Locate the cell with the specified text and output its (X, Y) center coordinate. 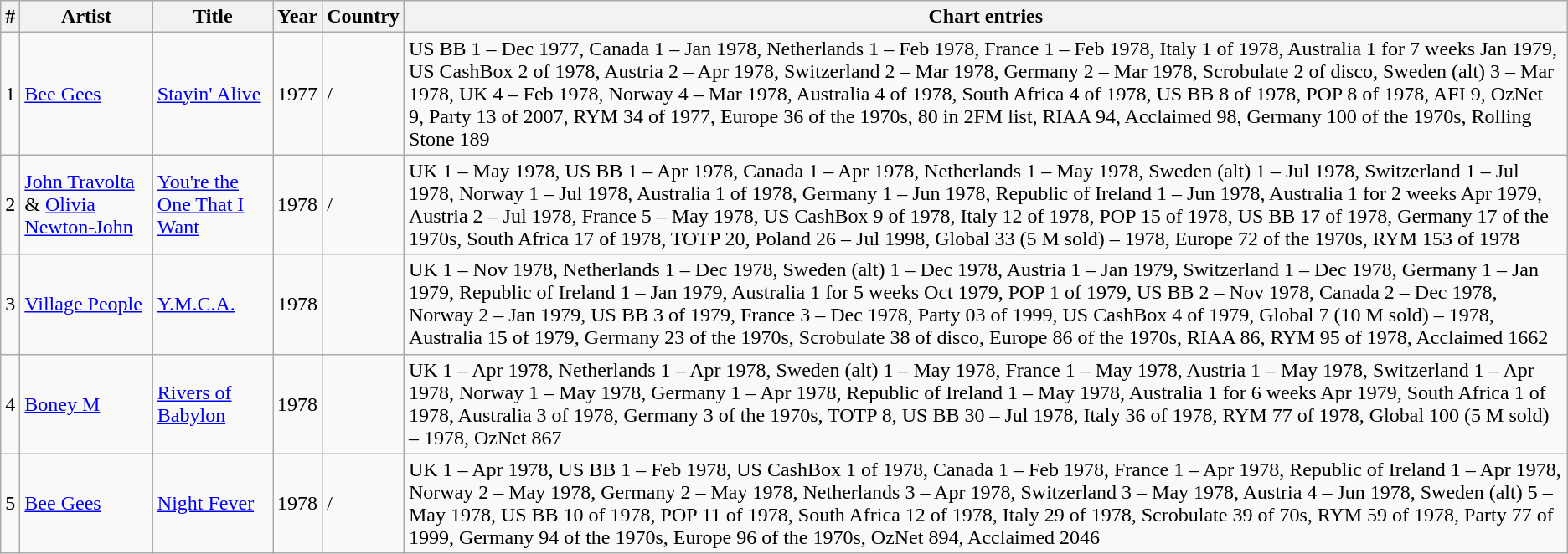
# (10, 17)
Year (298, 17)
Chart entries (985, 17)
You're the One That I Want (213, 204)
Boney M (86, 403)
John Travolta & Olivia Newton-John (86, 204)
Artist (86, 17)
Night Fever (213, 504)
Stayin' Alive (213, 94)
5 (10, 504)
Village People (86, 305)
4 (10, 403)
Country (364, 17)
Rivers of Babylon (213, 403)
1977 (298, 94)
2 (10, 204)
Title (213, 17)
3 (10, 305)
1 (10, 94)
Y.M.C.A. (213, 305)
